Detect which cell encompasses the target text, then output its [x, y] center coordinate. 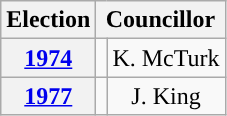
K. McTurk [166, 58]
1974 [48, 58]
J. King [166, 96]
Election [48, 20]
1977 [48, 96]
Councillor [160, 20]
